Return (x, y) of the center of cell containing provided text 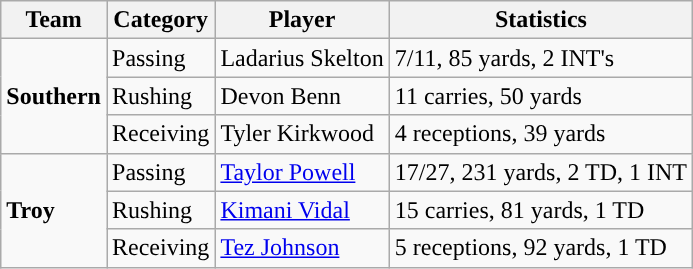
Category (160, 20)
Southern (54, 96)
11 carries, 50 yards (540, 96)
Troy (54, 210)
5 receptions, 92 yards, 1 TD (540, 248)
Taylor Powell (302, 172)
Ladarius Skelton (302, 58)
Team (54, 20)
Devon Benn (302, 96)
17/27, 231 yards, 2 TD, 1 INT (540, 172)
4 receptions, 39 yards (540, 134)
Kimani Vidal (302, 210)
Tyler Kirkwood (302, 134)
Tez Johnson (302, 248)
15 carries, 81 yards, 1 TD (540, 210)
Player (302, 20)
7/11, 85 yards, 2 INT's (540, 58)
Statistics (540, 20)
